Pinpoint the cell where the given text exists, returning its (x, y) midpoint coordinate. 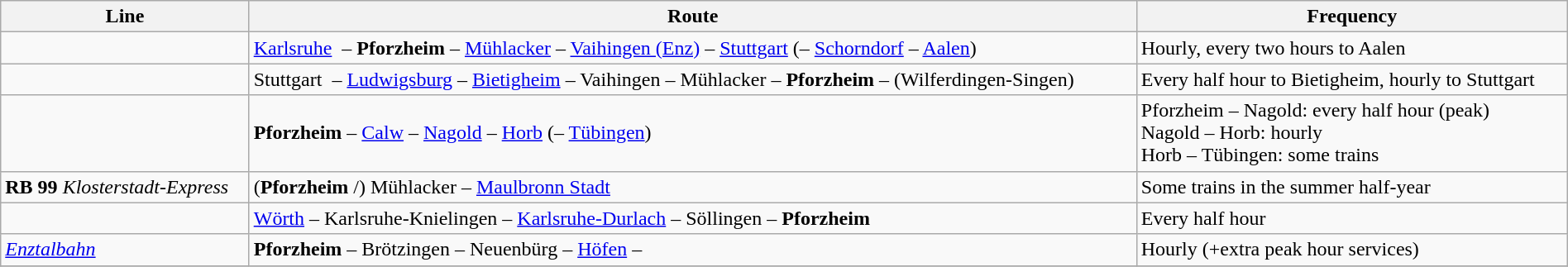
RB 99 Klosterstadt-Express (125, 187)
(Pforzheim /) Mühlacker – Maulbronn Stadt (693, 187)
Line (125, 17)
Pforzheim – Brötzingen – Neuenbürg – Höfen – (693, 250)
Karlsruhe – Pforzheim – Mühlacker – Vaihingen (Enz) – Stuttgart (– Schorndorf – Aalen) (693, 48)
Frequency (1351, 17)
Pforzheim – Nagold: every half hour (peak)Nagold – Horb: hourlyHorb – Tübingen: some trains (1351, 133)
Pforzheim – Calw – Nagold – Horb (– Tübingen) (693, 133)
Some trains in the summer half-year (1351, 187)
Stuttgart – Ludwigsburg – Bietigheim – Vaihingen – Mühlacker – Pforzheim – (Wilferdingen-Singen) (693, 79)
Route (693, 17)
Hourly (+extra peak hour services) (1351, 250)
Hourly, every two hours to Aalen (1351, 48)
Enztalbahn (125, 250)
Every half hour to Bietigheim, hourly to Stuttgart (1351, 79)
Every half hour (1351, 218)
Wörth – Karlsruhe-Knielingen – Karlsruhe-Durlach – Söllingen – Pforzheim (693, 218)
